Find where the given text appears and provide that cell's center as [X, Y] coordinate. 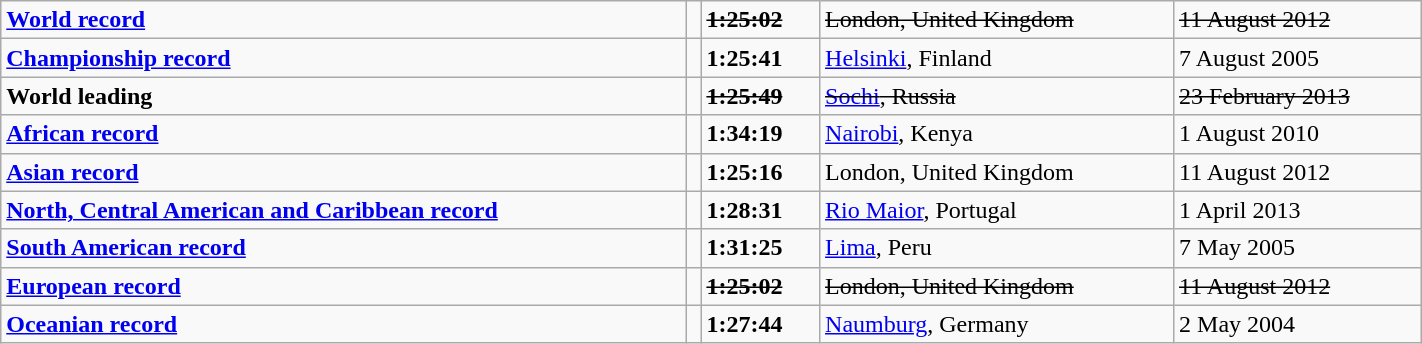
European record [344, 286]
Naumburg, Germany [997, 324]
Asian record [344, 172]
North, Central American and Caribbean record [344, 210]
1:34:19 [760, 134]
7 May 2005 [1298, 248]
23 February 2013 [1298, 96]
World leading [344, 96]
2 May 2004 [1298, 324]
7 August 2005 [1298, 58]
1:25:49 [760, 96]
1:25:41 [760, 58]
South American record [344, 248]
Oceanian record [344, 324]
1:31:25 [760, 248]
1 August 2010 [1298, 134]
Nairobi, Kenya [997, 134]
Championship record [344, 58]
1 April 2013 [1298, 210]
World record [344, 20]
Lima, Peru [997, 248]
Rio Maior, Portugal [997, 210]
Sochi, Russia [997, 96]
1:27:44 [760, 324]
Helsinki, Finland [997, 58]
African record [344, 134]
1:25:16 [760, 172]
1:28:31 [760, 210]
